Return the [X, Y] coordinate for the center point of the cell that contains the specified text.  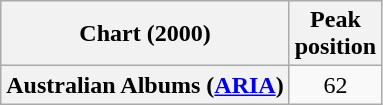
62 [335, 85]
Australian Albums (ARIA) [145, 85]
Chart (2000) [145, 34]
Peakposition [335, 34]
